Find where the given text appears and provide that cell's center as (x, y) coordinate. 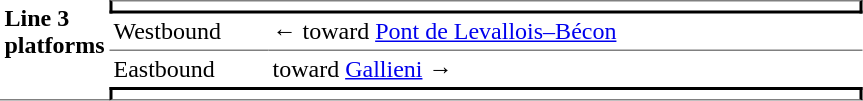
toward Gallieni → (565, 69)
Eastbound (188, 69)
← toward Pont de Levallois–Bécon (565, 33)
Line 3 platforms (54, 50)
Westbound (188, 33)
